Search for the cell housing the specified text and yield its (x, y) center coordinate. 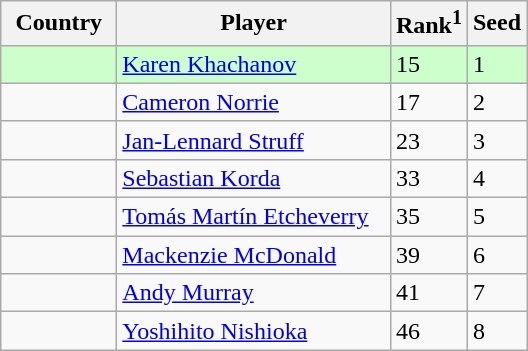
Country (59, 24)
Rank1 (428, 24)
6 (496, 255)
Karen Khachanov (254, 64)
8 (496, 331)
4 (496, 178)
23 (428, 140)
17 (428, 102)
7 (496, 293)
Mackenzie McDonald (254, 255)
1 (496, 64)
Seed (496, 24)
5 (496, 217)
2 (496, 102)
Player (254, 24)
35 (428, 217)
33 (428, 178)
15 (428, 64)
Tomás Martín Etcheverry (254, 217)
41 (428, 293)
Yoshihito Nishioka (254, 331)
Andy Murray (254, 293)
3 (496, 140)
46 (428, 331)
Cameron Norrie (254, 102)
Jan-Lennard Struff (254, 140)
39 (428, 255)
Sebastian Korda (254, 178)
